Extract the (X, Y) coordinate from the center of the cell holding the provided text.  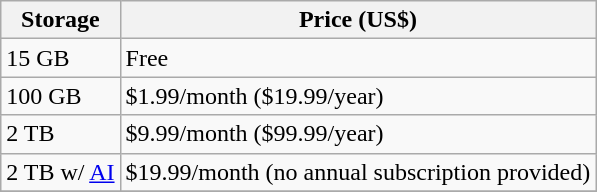
Price (US$) (358, 20)
$9.99/month ($99.99/year) (358, 134)
$19.99/month (no annual subscription provided) (358, 172)
Storage (60, 20)
100 GB (60, 96)
2 TB (60, 134)
2 TB w/ AI (60, 172)
Free (358, 58)
15 GB (60, 58)
$1.99/month ($19.99/year) (358, 96)
